Detect which cell encompasses the target text, then output its (X, Y) center coordinate. 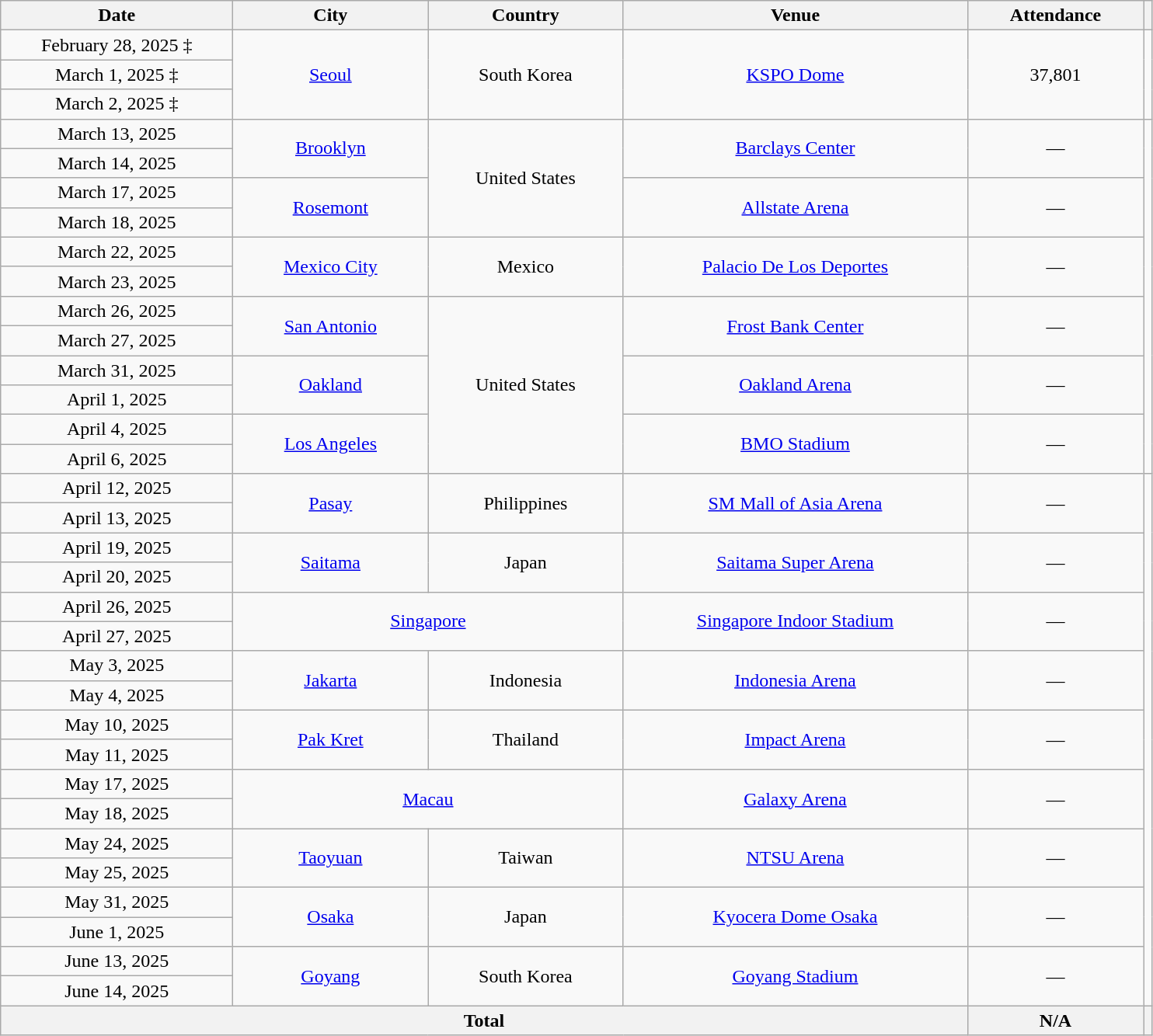
Indonesia Arena (796, 680)
Frost Bank Center (796, 325)
Thailand (525, 739)
Pak Kret (331, 739)
May 11, 2025 (117, 754)
Goyang (331, 976)
March 14, 2025 (117, 163)
March 18, 2025 (117, 222)
May 31, 2025 (117, 902)
Total (484, 1020)
March 17, 2025 (117, 193)
May 10, 2025 (117, 725)
Kyocera Dome Osaka (796, 917)
City (331, 16)
Date (117, 16)
Rosemont (331, 207)
April 20, 2025 (117, 577)
Galaxy Arena (796, 798)
May 24, 2025 (117, 843)
June 1, 2025 (117, 932)
March 22, 2025 (117, 252)
May 4, 2025 (117, 695)
KSPO Dome (796, 75)
April 1, 2025 (117, 400)
April 19, 2025 (117, 548)
February 28, 2025 ‡ (117, 45)
N/A (1055, 1020)
May 25, 2025 (117, 873)
Mexico (525, 266)
Philippines (525, 503)
Oakland (331, 385)
NTSU Arena (796, 857)
Attendance (1055, 16)
Seoul (331, 75)
June 13, 2025 (117, 961)
Singapore (428, 621)
Allstate Arena (796, 207)
March 13, 2025 (117, 134)
37,801 (1055, 75)
June 14, 2025 (117, 991)
March 26, 2025 (117, 311)
Taoyuan (331, 857)
April 13, 2025 (117, 518)
Jakarta (331, 680)
Palacio De Los Deportes (796, 266)
Brooklyn (331, 148)
Goyang Stadium (796, 976)
BMO Stadium (796, 444)
April 27, 2025 (117, 636)
San Antonio (331, 325)
Indonesia (525, 680)
Saitama (331, 562)
Singapore Indoor Stadium (796, 621)
March 2, 2025 ‡ (117, 104)
Taiwan (525, 857)
Oakland Arena (796, 385)
Venue (796, 16)
March 31, 2025 (117, 370)
Barclays Center (796, 148)
March 27, 2025 (117, 340)
March 23, 2025 (117, 281)
April 12, 2025 (117, 488)
Macau (428, 798)
Osaka (331, 917)
April 26, 2025 (117, 607)
May 18, 2025 (117, 813)
Impact Arena (796, 739)
Pasay (331, 503)
Mexico City (331, 266)
Los Angeles (331, 444)
April 6, 2025 (117, 459)
March 1, 2025 ‡ (117, 75)
April 4, 2025 (117, 429)
Saitama Super Arena (796, 562)
May 3, 2025 (117, 666)
Country (525, 16)
SM Mall of Asia Arena (796, 503)
May 17, 2025 (117, 784)
